Return (X, Y) of the center of cell containing provided text 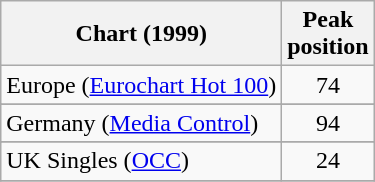
Europe (Eurochart Hot 100) (142, 85)
Chart (1999) (142, 34)
UK Singles (OCC) (142, 161)
Peakposition (328, 34)
Germany (Media Control) (142, 123)
74 (328, 85)
94 (328, 123)
24 (328, 161)
